For the text-containing cell, return its midpoint in [x, y] coordinate format. 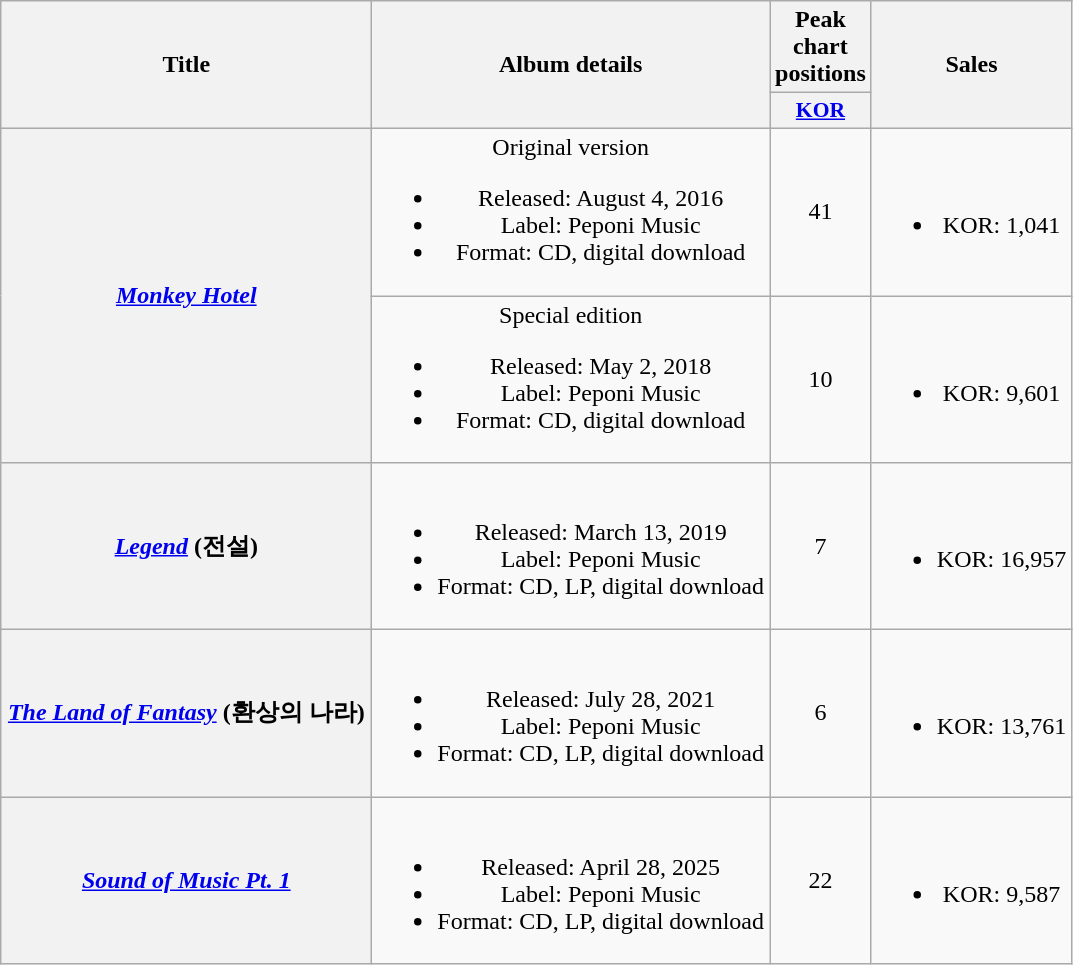
KOR: 13,761 [971, 714]
Sound of Music Pt. 1 [186, 880]
Album details [571, 65]
Special editionReleased: May 2, 2018Label: Peponi MusicFormat: CD, digital download [571, 380]
Legend (전설) [186, 546]
KOR [821, 111]
41 [821, 212]
The Land of Fantasy (환상의 나라) [186, 714]
KOR: 9,601 [971, 380]
6 [821, 714]
7 [821, 546]
Released: July 28, 2021Label: Peponi MusicFormat: CD, LP, digital download [571, 714]
Peak chart positions [821, 47]
Released: April 28, 2025Label: Peponi MusicFormat: CD, LP, digital download [571, 880]
Released: March 13, 2019Label: Peponi MusicFormat: CD, LP, digital download [571, 546]
22 [821, 880]
Sales [971, 65]
10 [821, 380]
KOR: 16,957 [971, 546]
KOR: 9,587 [971, 880]
Title [186, 65]
Monkey Hotel [186, 295]
Original versionReleased: August 4, 2016Label: Peponi MusicFormat: CD, digital download [571, 212]
KOR: 1,041 [971, 212]
